Scan for the cell matching the given text and deliver its [X, Y] coordinate at center. 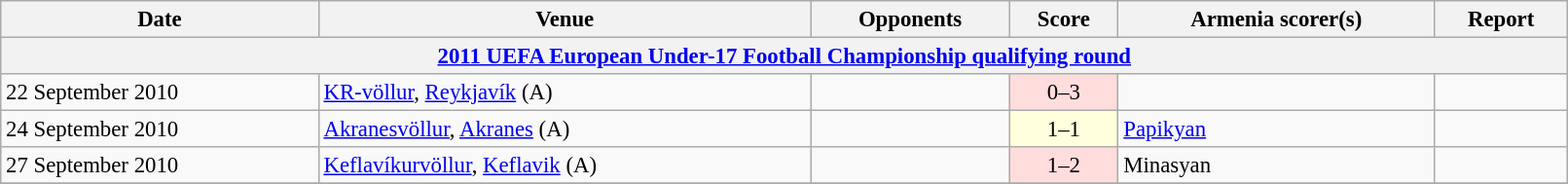
Date [160, 19]
Venue [565, 19]
27 September 2010 [160, 166]
Armenia scorer(s) [1277, 19]
Score [1064, 19]
Opponents [909, 19]
Minasyan [1277, 166]
22 September 2010 [160, 92]
24 September 2010 [160, 129]
Keflavíkurvöllur, Keflavik (A) [565, 166]
KR-völlur, Reykjavík (A) [565, 92]
0–3 [1064, 92]
Report [1501, 19]
2011 UEFA European Under-17 Football Championship qualifying round [784, 56]
1–1 [1064, 129]
Akranesvöllur, Akranes (A) [565, 129]
1–2 [1064, 166]
Papikyan [1277, 129]
